Extract the (x, y) coordinate from the center of the cell holding the provided text.  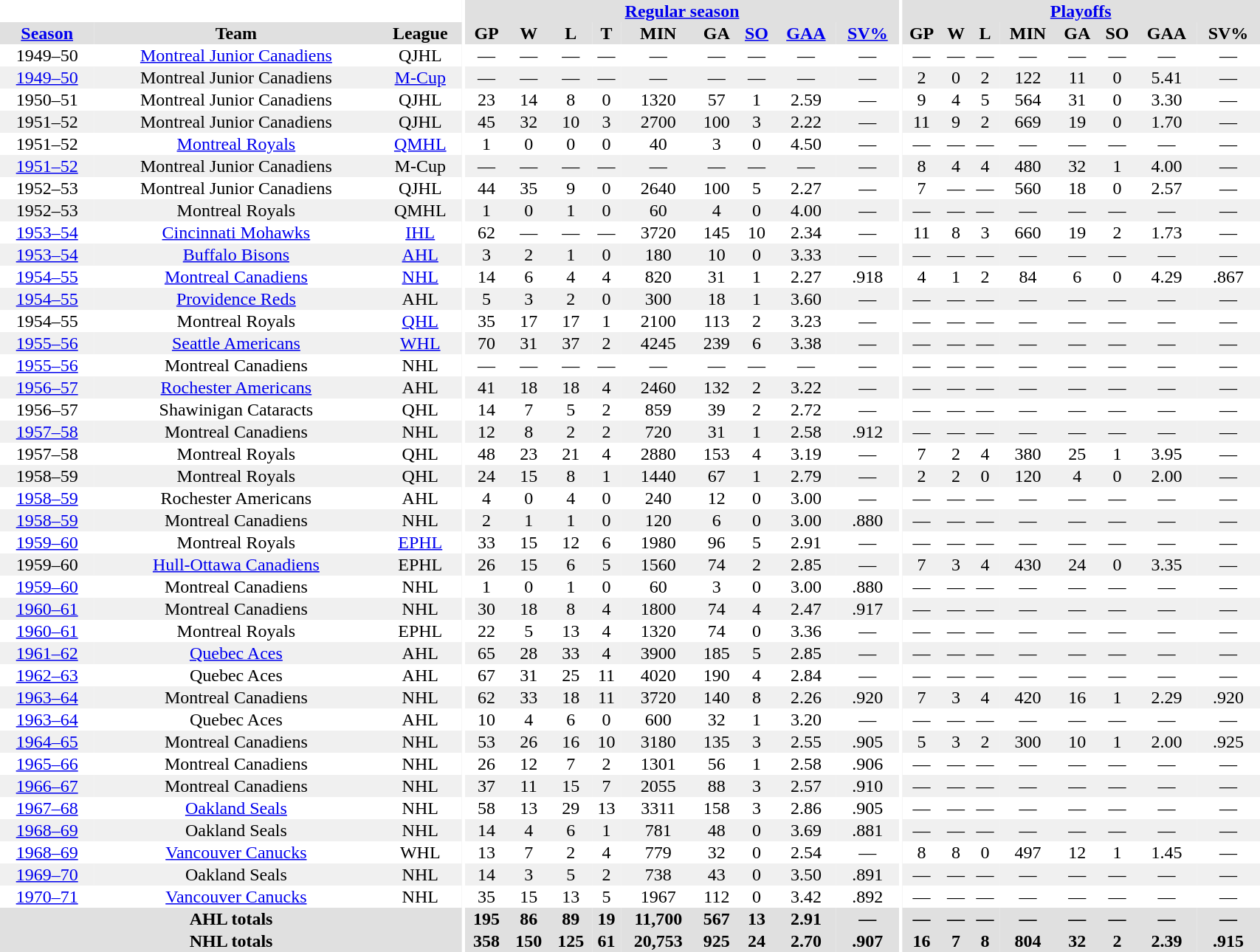
3.19 (806, 454)
3.23 (806, 321)
41 (486, 387)
2.47 (806, 609)
86 (529, 919)
125 (571, 941)
112 (716, 897)
145 (716, 232)
240 (658, 498)
Seattle Americans (236, 343)
1800 (658, 609)
.925 (1228, 742)
.915 (1228, 941)
3180 (658, 742)
40 (658, 144)
70 (486, 343)
1966–67 (47, 786)
3.42 (806, 897)
.910 (867, 786)
113 (716, 321)
4245 (658, 343)
660 (1027, 232)
56 (716, 764)
567 (716, 919)
1.73 (1166, 232)
1.70 (1166, 122)
1961–62 (47, 653)
61 (607, 941)
358 (486, 941)
239 (716, 343)
140 (716, 697)
2.72 (806, 410)
150 (529, 941)
380 (1027, 454)
3900 (658, 653)
2700 (658, 122)
Hull-Ottawa Canadiens (236, 565)
84 (1027, 277)
158 (716, 808)
Team (236, 33)
2.86 (806, 808)
28 (529, 653)
2.70 (806, 941)
3.35 (1166, 565)
89 (571, 919)
669 (1027, 122)
Playoffs (1081, 11)
.907 (867, 941)
430 (1027, 565)
1967 (658, 897)
1301 (658, 764)
3311 (658, 808)
2880 (658, 454)
58 (486, 808)
.917 (867, 609)
AHL totals (231, 919)
2.55 (806, 742)
135 (716, 742)
.867 (1228, 277)
195 (486, 919)
1.45 (1166, 852)
NHL totals (231, 941)
1962–63 (47, 675)
3.30 (1166, 100)
804 (1027, 941)
420 (1027, 697)
720 (658, 432)
132 (716, 387)
3.33 (806, 255)
21 (571, 454)
League (420, 33)
122 (1027, 77)
Providence Reds (236, 299)
600 (658, 720)
.892 (867, 897)
3.22 (806, 387)
3.69 (806, 830)
20,753 (658, 941)
1967–68 (47, 808)
2.54 (806, 852)
781 (658, 830)
22 (486, 631)
1560 (658, 565)
1950–51 (47, 100)
3.95 (1166, 454)
1440 (658, 476)
153 (716, 454)
185 (716, 653)
2.84 (806, 675)
30 (486, 609)
1969–70 (47, 875)
1980 (658, 542)
497 (1027, 852)
4.50 (806, 144)
2.79 (806, 476)
5.41 (1166, 77)
4.29 (1166, 277)
Regular season (682, 11)
.906 (867, 764)
3.20 (806, 720)
.918 (867, 277)
11,700 (658, 919)
859 (658, 410)
Season (47, 33)
480 (1027, 166)
820 (658, 277)
2640 (658, 188)
3.38 (806, 343)
4020 (658, 675)
2.29 (1166, 697)
.881 (867, 830)
190 (716, 675)
.912 (867, 432)
96 (716, 542)
39 (716, 410)
925 (716, 941)
44 (486, 188)
43 (716, 875)
1964–65 (47, 742)
Buffalo Bisons (236, 255)
1970–71 (47, 897)
3.36 (806, 631)
53 (486, 742)
2100 (658, 321)
T (607, 33)
2055 (658, 786)
2460 (658, 387)
564 (1027, 100)
738 (658, 875)
.891 (867, 875)
57 (716, 100)
Shawinigan Cataracts (236, 410)
2.59 (806, 100)
3.60 (806, 299)
2.26 (806, 697)
560 (1027, 188)
2.39 (1166, 941)
1965–66 (47, 764)
IHL (420, 232)
779 (658, 852)
Cincinnati Mohawks (236, 232)
2.34 (806, 232)
3.50 (806, 875)
2.22 (806, 122)
88 (716, 786)
45 (486, 122)
65 (486, 653)
180 (658, 255)
29 (571, 808)
